Capture the cell that displays the provided text and extract its [X, Y] central coordinate. 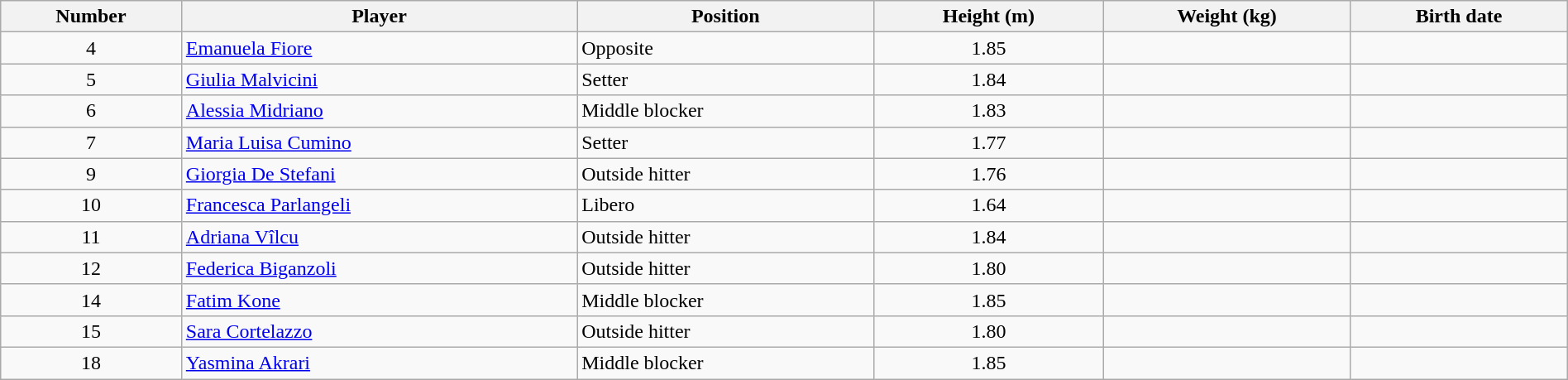
Sara Cortelazzo [379, 331]
7 [91, 142]
Player [379, 17]
Giorgia De Stefani [379, 174]
Weight (kg) [1227, 17]
10 [91, 205]
Fatim Kone [379, 300]
Position [726, 17]
Giulia Malvicini [379, 79]
Opposite [726, 48]
Maria Luisa Cumino [379, 142]
Number [91, 17]
Emanuela Fiore [379, 48]
Yasmina Akrari [379, 363]
Alessia Midriano [379, 111]
Birth date [1459, 17]
1.83 [989, 111]
1.76 [989, 174]
14 [91, 300]
18 [91, 363]
1.64 [989, 205]
6 [91, 111]
15 [91, 331]
11 [91, 237]
5 [91, 79]
Federica Biganzoli [379, 268]
4 [91, 48]
Height (m) [989, 17]
1.77 [989, 142]
Libero [726, 205]
9 [91, 174]
12 [91, 268]
Francesca Parlangeli [379, 205]
Adriana Vîlcu [379, 237]
